Output the (x, y) coordinate of the center of the cell containing the given text.  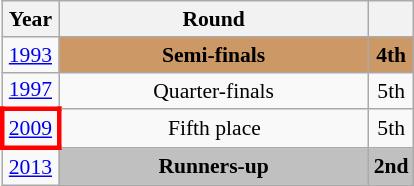
1993 (30, 55)
Round (214, 19)
Runners-up (214, 166)
Fifth place (214, 130)
1997 (30, 90)
2009 (30, 130)
2013 (30, 166)
Quarter-finals (214, 90)
4th (392, 55)
Semi-finals (214, 55)
2nd (392, 166)
Year (30, 19)
